Return (X, Y) of the center of cell containing provided text 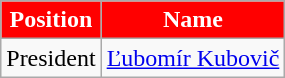
Position (51, 20)
Ľubomír Kubovič (193, 58)
President (51, 58)
Name (193, 20)
